Scan for the cell matching the given text and deliver its (X, Y) coordinate at center. 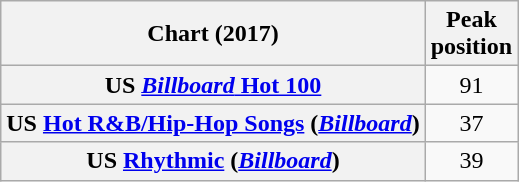
37 (471, 123)
US Rhythmic (Billboard) (213, 161)
91 (471, 85)
Chart (2017) (213, 34)
US Hot R&B/Hip-Hop Songs (Billboard) (213, 123)
39 (471, 161)
US Billboard Hot 100 (213, 85)
Peak position (471, 34)
